Capture the cell that displays the provided text and extract its (x, y) central coordinate. 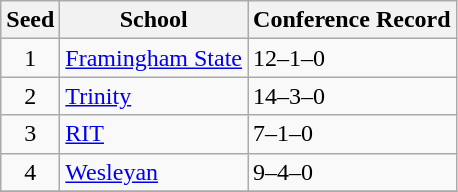
RIT (154, 134)
9–4–0 (352, 172)
Seed (30, 20)
Trinity (154, 96)
3 (30, 134)
14–3–0 (352, 96)
2 (30, 96)
1 (30, 58)
4 (30, 172)
7–1–0 (352, 134)
Conference Record (352, 20)
Wesleyan (154, 172)
School (154, 20)
12–1–0 (352, 58)
Framingham State (154, 58)
